Detect which cell encompasses the target text, then output its [x, y] center coordinate. 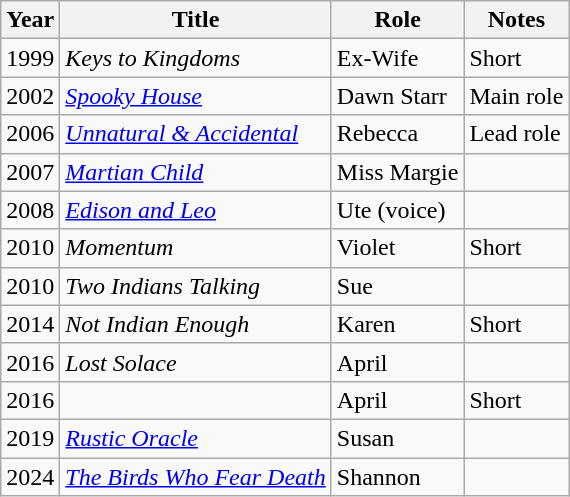
Lost Solace [196, 362]
2008 [30, 210]
Sue [398, 286]
Miss Margie [398, 172]
Martian Child [196, 172]
Dawn Starr [398, 96]
Rebecca [398, 134]
2014 [30, 324]
Shannon [398, 477]
Not Indian Enough [196, 324]
2024 [30, 477]
Ex-Wife [398, 58]
Violet [398, 248]
Title [196, 20]
Momentum [196, 248]
Year [30, 20]
Ute (voice) [398, 210]
2006 [30, 134]
Susan [398, 438]
2002 [30, 96]
Edison and Leo [196, 210]
The Birds Who Fear Death [196, 477]
2007 [30, 172]
2019 [30, 438]
Main role [516, 96]
Keys to Kingdoms [196, 58]
Rustic Oracle [196, 438]
Spooky House [196, 96]
Role [398, 20]
1999 [30, 58]
Lead role [516, 134]
Karen [398, 324]
Notes [516, 20]
Two Indians Talking [196, 286]
Unnatural & Accidental [196, 134]
